Return the [x, y] coordinate for the center point of the cell that contains the specified text.  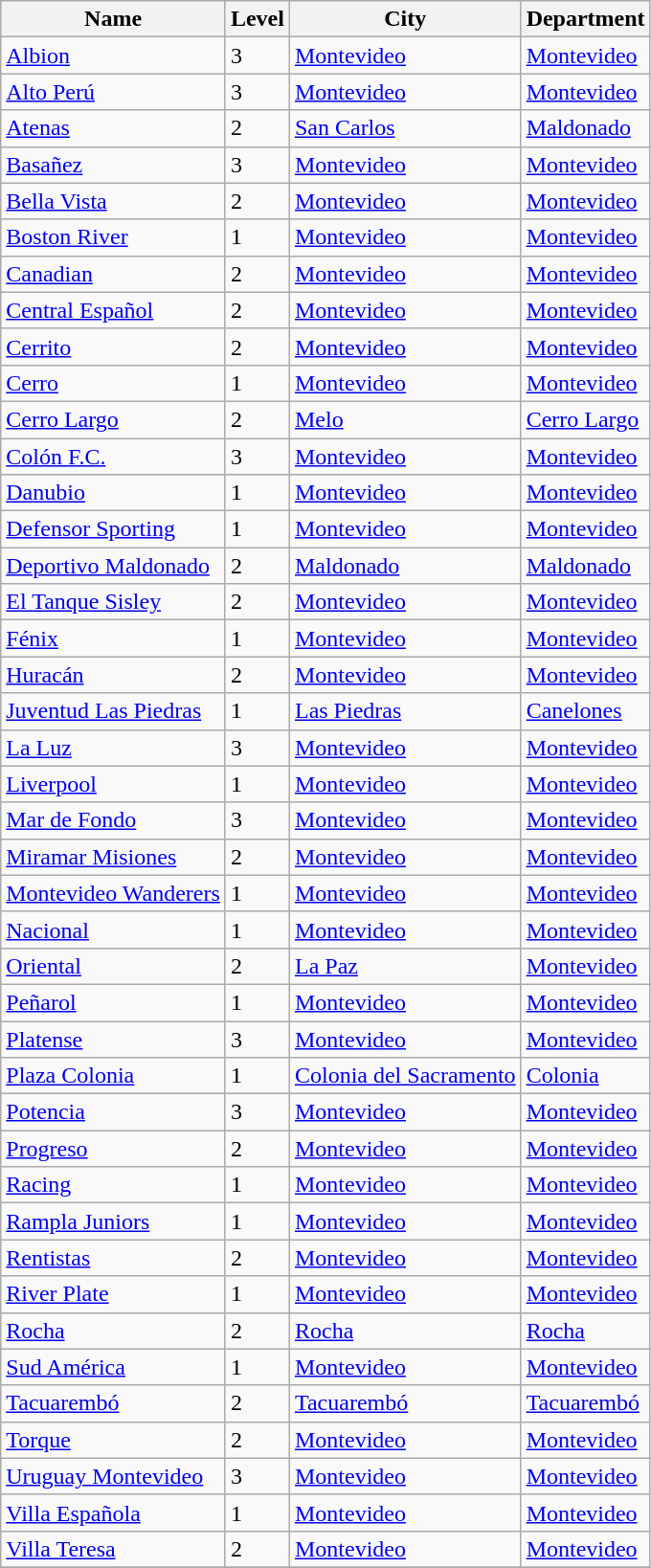
Juventud Las Piedras [113, 711]
Oriental [113, 966]
Central Español [113, 310]
Rentistas [113, 1258]
Canadian [113, 274]
Villa Española [113, 1512]
Nacional [113, 930]
Fénix [113, 638]
La Paz [405, 966]
Uruguay Montevideo [113, 1476]
Cerrito [113, 347]
Villa Teresa [113, 1549]
Boston River [113, 237]
Level [257, 19]
Bella Vista [113, 201]
Department [586, 19]
Canelones [586, 711]
Potencia [113, 1112]
Cerro [113, 383]
San Carlos [405, 128]
Montevideo Wanderers [113, 893]
Sud América [113, 1367]
Plaza Colonia [113, 1076]
Colón F.C. [113, 457]
River Plate [113, 1294]
Basañez [113, 165]
La Luz [113, 748]
Torque [113, 1440]
Defensor Sporting [113, 529]
Huracán [113, 675]
Peñarol [113, 1002]
City [405, 19]
Name [113, 19]
Colonia [586, 1076]
Melo [405, 419]
Alto Perú [113, 92]
Rampla Juniors [113, 1221]
Deportivo Maldonado [113, 566]
Liverpool [113, 784]
Albion [113, 56]
Mar de Fondo [113, 820]
Las Piedras [405, 711]
Racing [113, 1185]
El Tanque Sisley [113, 602]
Colonia del Sacramento [405, 1076]
Platense [113, 1039]
Progreso [113, 1149]
Miramar Misiones [113, 857]
Danubio [113, 493]
Atenas [113, 128]
